Output the [X, Y] coordinate of the center of the cell containing the given text.  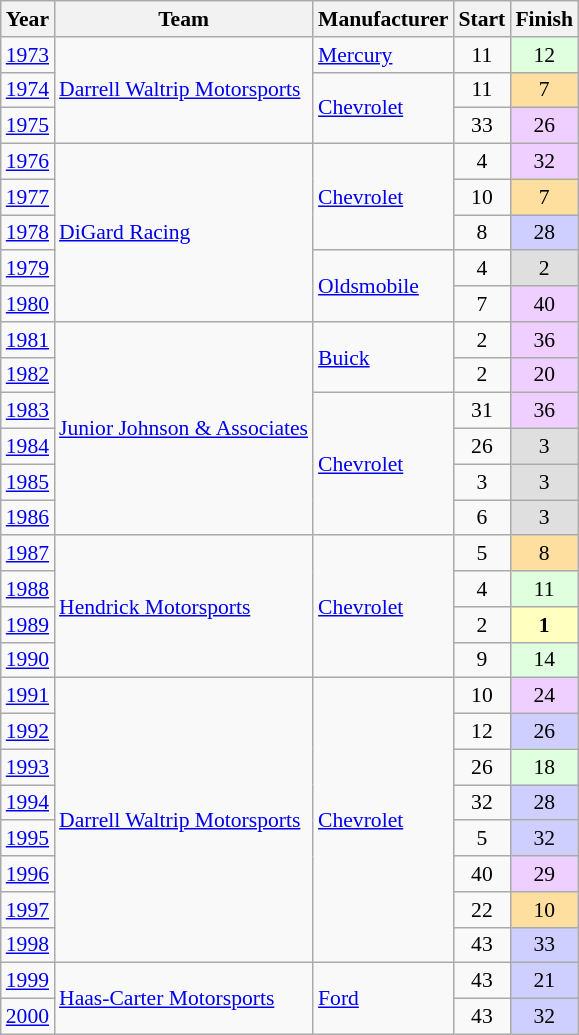
1974 [28, 90]
1984 [28, 447]
Manufacturer [383, 19]
Finish [544, 19]
Ford [383, 998]
1993 [28, 767]
20 [544, 375]
1983 [28, 411]
22 [482, 910]
31 [482, 411]
Oldsmobile [383, 286]
Buick [383, 358]
1987 [28, 554]
Year [28, 19]
6 [482, 518]
24 [544, 696]
1988 [28, 589]
1977 [28, 197]
1975 [28, 126]
9 [482, 660]
1982 [28, 375]
18 [544, 767]
1985 [28, 482]
1981 [28, 340]
1980 [28, 304]
1 [544, 625]
1979 [28, 269]
14 [544, 660]
1989 [28, 625]
1978 [28, 233]
Team [184, 19]
Junior Johnson & Associates [184, 429]
2000 [28, 1017]
Start [482, 19]
1986 [28, 518]
1973 [28, 55]
1994 [28, 803]
1996 [28, 874]
Haas-Carter Motorsports [184, 998]
29 [544, 874]
DiGard Racing [184, 233]
1976 [28, 162]
1998 [28, 945]
1997 [28, 910]
Mercury [383, 55]
1990 [28, 660]
1991 [28, 696]
1995 [28, 839]
1999 [28, 981]
1992 [28, 732]
21 [544, 981]
Hendrick Motorsports [184, 607]
